Return the [X, Y] coordinate for the center point of the cell that contains the specified text.  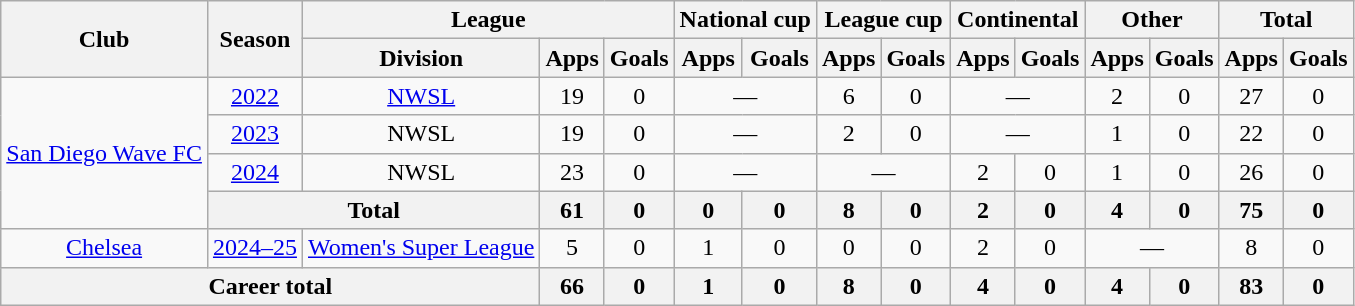
2024 [254, 172]
83 [1251, 286]
Women's Super League [420, 248]
League cup [883, 20]
2024–25 [254, 248]
Division [420, 58]
23 [572, 172]
26 [1251, 172]
2022 [254, 96]
San Diego Wave FC [104, 153]
Season [254, 39]
Club [104, 39]
75 [1251, 210]
Other [1152, 20]
61 [572, 210]
2023 [254, 134]
5 [572, 248]
6 [848, 96]
National cup [745, 20]
Continental [1018, 20]
66 [572, 286]
27 [1251, 96]
Chelsea [104, 248]
22 [1251, 134]
Career total [270, 286]
League [488, 20]
